Locate the cell with the specified text and output its (X, Y) center coordinate. 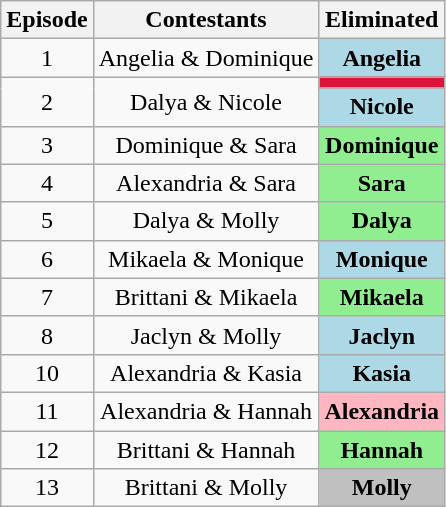
Alexandria & Hannah (206, 411)
Dominique (382, 145)
13 (47, 488)
12 (47, 449)
5 (47, 221)
Alexandria (382, 411)
Episode (47, 20)
Dalya (382, 221)
4 (47, 183)
Dominique & Sara (206, 145)
Mikaela & Monique (206, 259)
Jaclyn (382, 335)
Angelia (382, 58)
11 (47, 411)
Brittani & Hannah (206, 449)
Brittani & Molly (206, 488)
7 (47, 297)
Alexandria & Sara (206, 183)
Eliminated (382, 20)
8 (47, 335)
Contestants (206, 20)
Molly (382, 488)
Dalya & Molly (206, 221)
2 (47, 102)
Kasia (382, 373)
Sara (382, 183)
Brittani & Mikaela (206, 297)
Dalya & Nicole (206, 102)
Monique (382, 259)
Jaclyn & Molly (206, 335)
Nicole (382, 107)
Alexandria & Kasia (206, 373)
1 (47, 58)
10 (47, 373)
6 (47, 259)
Mikaela (382, 297)
3 (47, 145)
Angelia & Dominique (206, 58)
Hannah (382, 449)
